Capture the cell that displays the provided text and extract its (X, Y) central coordinate. 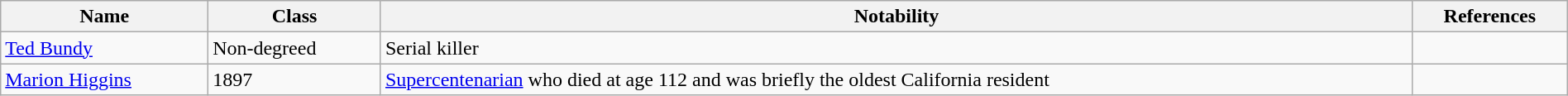
Ted Bundy (104, 48)
Notability (896, 17)
Class (294, 17)
References (1489, 17)
Serial killer (896, 48)
Supercentenarian who died at age 112 and was briefly the oldest California resident (896, 79)
Name (104, 17)
Marion Higgins (104, 79)
Non-degreed (294, 48)
1897 (294, 79)
